From the cell containing the given text, extract its center point as [X, Y] coordinate. 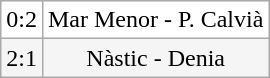
Nàstic - Denia [155, 58]
0:2 [22, 20]
2:1 [22, 58]
Mar Menor - P. Calvià [155, 20]
